Identify which cell holds the provided text, then report its (x, y) central coordinate. 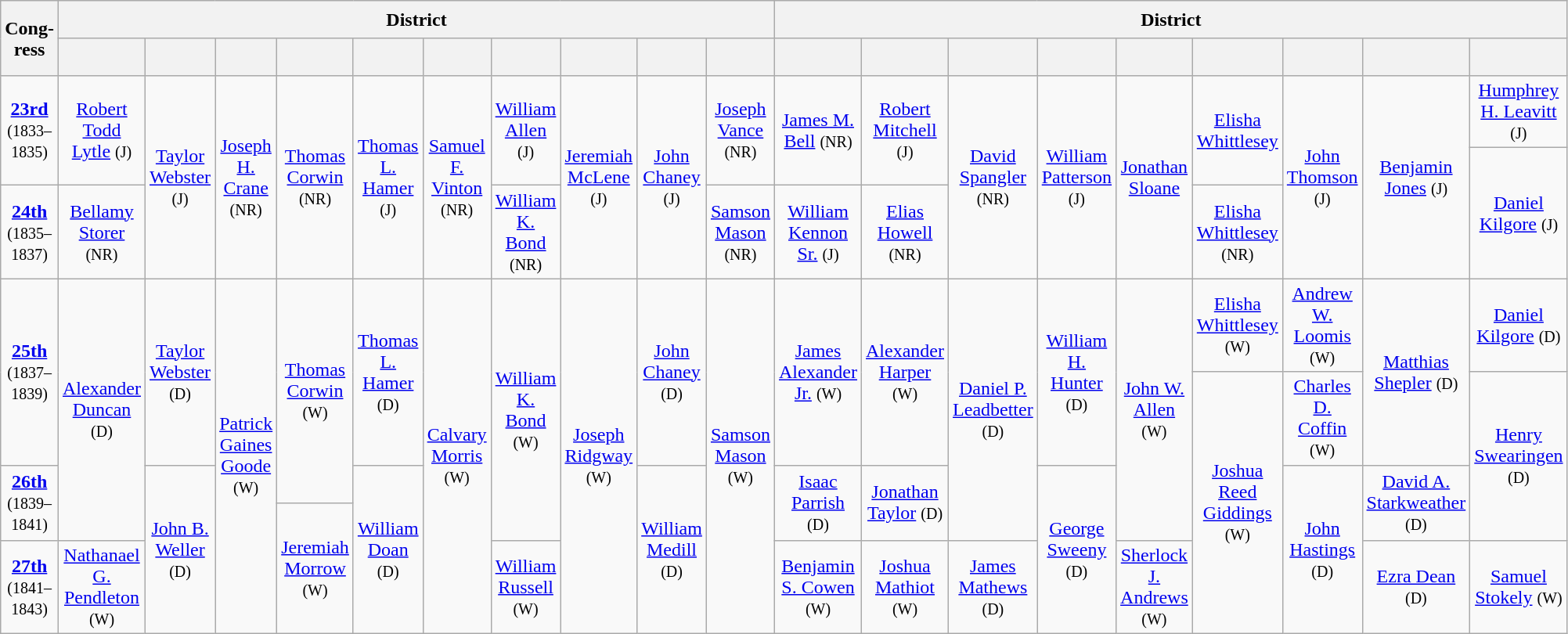
William Russell (W) (526, 587)
26th(1839–1841) (30, 503)
27th(1841–1843) (30, 587)
Elias Howell (NR) (905, 232)
Samuel F. Vinton (NR) (457, 177)
William K. Bond (W) (526, 409)
Sherlock J. Andrews (W) (1155, 587)
Ezra Dean (D) (1416, 587)
25th(1837–1839) (30, 372)
Joseph Vance (NR) (741, 131)
William Medill (D) (672, 549)
Thomas Corwin (W) (315, 391)
John Thomson (J) (1322, 177)
David Spangler (NR) (993, 177)
William Kennon Sr. (J) (817, 232)
Jonathan Taylor (D) (905, 503)
James Mathews (D) (993, 587)
John B. Weller (D) (180, 549)
Charles D. Coffin (W) (1322, 418)
Thomas L. Hamer (D) (388, 372)
Jonathan Sloane (1155, 177)
Joseph H. Crane (NR) (246, 177)
Thomas L. Hamer (J) (388, 177)
Taylor Webster (J) (180, 177)
Daniel Kilgore (J) (1519, 213)
Henry Swearingen (D) (1519, 456)
Humphrey H. Leavitt (J) (1519, 112)
James Alexander Jr. (W) (817, 372)
Calvary Morris (W) (457, 456)
Andrew W. Loomis (W) (1322, 326)
William Doan (D) (388, 549)
Jeremiah Morrow (W) (315, 568)
Samson Mason (NR) (741, 232)
Thomas Corwin (NR) (315, 177)
Patrick Gaines Goode (W) (246, 456)
Robert Todd Lytle (J) (102, 131)
Taylor Webster (D) (180, 372)
Benjamin Jones (J) (1416, 177)
Alexander Harper (W) (905, 372)
Elisha Whittlesey (NR) (1237, 232)
Isaac Parrish (D) (817, 503)
Jeremiah McLene (J) (599, 177)
William Allen (J) (526, 131)
Samson Mason (W) (741, 456)
Elisha Whittlesey (1237, 131)
John Hastings (D) (1322, 549)
William K. Bond (NR) (526, 232)
Samuel Stokely (W) (1519, 587)
Daniel Kilgore (D) (1519, 326)
Elisha Whittlesey (W) (1237, 326)
Bellamy Storer (NR) (102, 232)
24th(1835–1837) (30, 232)
Joshua Reed Giddings (W) (1237, 503)
Robert Mitchell (J) (905, 131)
John Chaney (J) (672, 177)
Nathanael G. Pendleton (W) (102, 587)
Daniel P. Leadbetter (D) (993, 409)
John Chaney (D) (672, 372)
George Sweeny (D) (1076, 549)
Joshua Mathiot (W) (905, 587)
Alexander Duncan (D) (102, 409)
Matthias Shepler (D) (1416, 372)
David A. Starkweather (D) (1416, 503)
James M. Bell (NR) (817, 131)
William Patterson (J) (1076, 177)
Benjamin S. Cowen (W) (817, 587)
Cong­ress (30, 38)
John W. Allen (W) (1155, 409)
Joseph Ridgway (W) (599, 456)
23rd(1833–1835) (30, 131)
William H. Hunter (D) (1076, 372)
